Scan for the cell matching the given text and deliver its (x, y) coordinate at center. 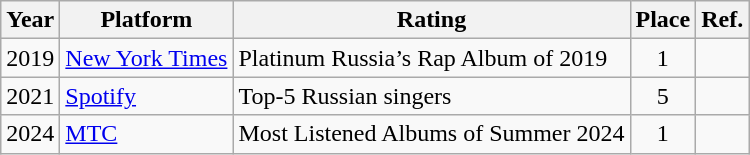
Spotify (146, 96)
Place (663, 20)
Platform (146, 20)
2024 (30, 134)
New York Times (146, 58)
МТС (146, 134)
5 (663, 96)
Rating (432, 20)
2019 (30, 58)
Top-5 Russian singers (432, 96)
2021 (30, 96)
Most Listened Albums of Summer 2024 (432, 134)
Ref. (722, 20)
Platinum Russia’s Rap Album of 2019 (432, 58)
Year (30, 20)
